Return the [X, Y] coordinate for the center point of the cell that contains the specified text.  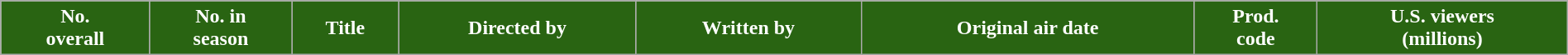
No. inseason [221, 28]
No.overall [75, 28]
Written by [748, 28]
Title [346, 28]
Prod.code [1255, 28]
U.S. viewers(millions) [1442, 28]
Directed by [518, 28]
Original air date [1027, 28]
